Scan for the cell matching the given text and deliver its [X, Y] coordinate at center. 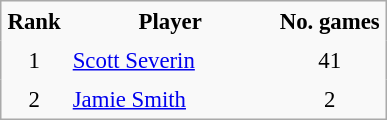
No. games [330, 21]
41 [330, 60]
Scott Severin [170, 60]
Rank [34, 21]
Player [170, 21]
Jamie Smith [170, 100]
1 [34, 60]
